Determine the (X, Y) coordinate at the center of the cell enclosing the given text.  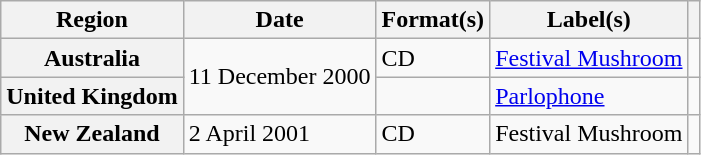
Australia (92, 58)
2 April 2001 (280, 134)
Label(s) (589, 20)
Date (280, 20)
Parlophone (589, 96)
New Zealand (92, 134)
Format(s) (433, 20)
Region (92, 20)
United Kingdom (92, 96)
11 December 2000 (280, 77)
